Pinpoint the cell where the given text exists, returning its [X, Y] midpoint coordinate. 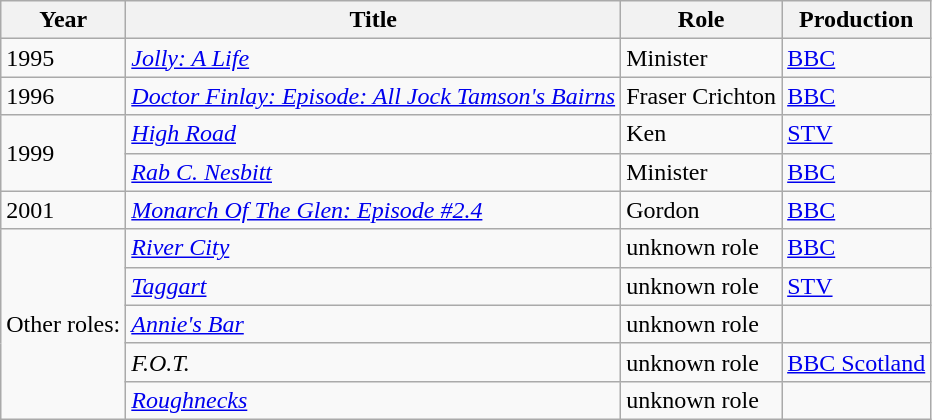
Taggart [374, 286]
Gordon [702, 210]
Title [374, 20]
Year [64, 20]
Fraser Crichton [702, 96]
BBC Scotland [856, 362]
Jolly: A Life [374, 58]
High Road [374, 134]
Annie's Bar [374, 324]
Monarch Of The Glen: Episode #2.4 [374, 210]
Role [702, 20]
1999 [64, 153]
1995 [64, 58]
River City [374, 248]
Production [856, 20]
Ken [702, 134]
Rab C. Nesbitt [374, 172]
Roughnecks [374, 400]
Other roles: [64, 324]
1996 [64, 96]
F.O.T. [374, 362]
2001 [64, 210]
Doctor Finlay: Episode: All Jock Tamson's Bairns [374, 96]
